Pinpoint the cell where the given text exists, returning its [X, Y] midpoint coordinate. 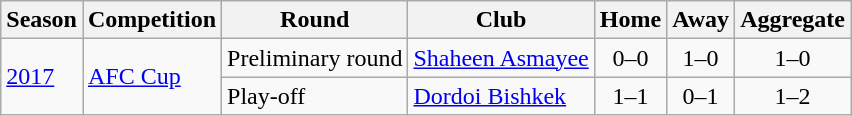
Home [630, 20]
Away [701, 20]
Competition [152, 20]
AFC Cup [152, 77]
Dordoi Bishkek [501, 96]
Season [42, 20]
1–2 [793, 96]
1–1 [630, 96]
Preliminary round [315, 58]
Play-off [315, 96]
Aggregate [793, 20]
0–1 [701, 96]
Shaheen Asmayee [501, 58]
Round [315, 20]
0–0 [630, 58]
2017 [42, 77]
Club [501, 20]
